Return the (X, Y) coordinate for the center point of the cell that contains the specified text.  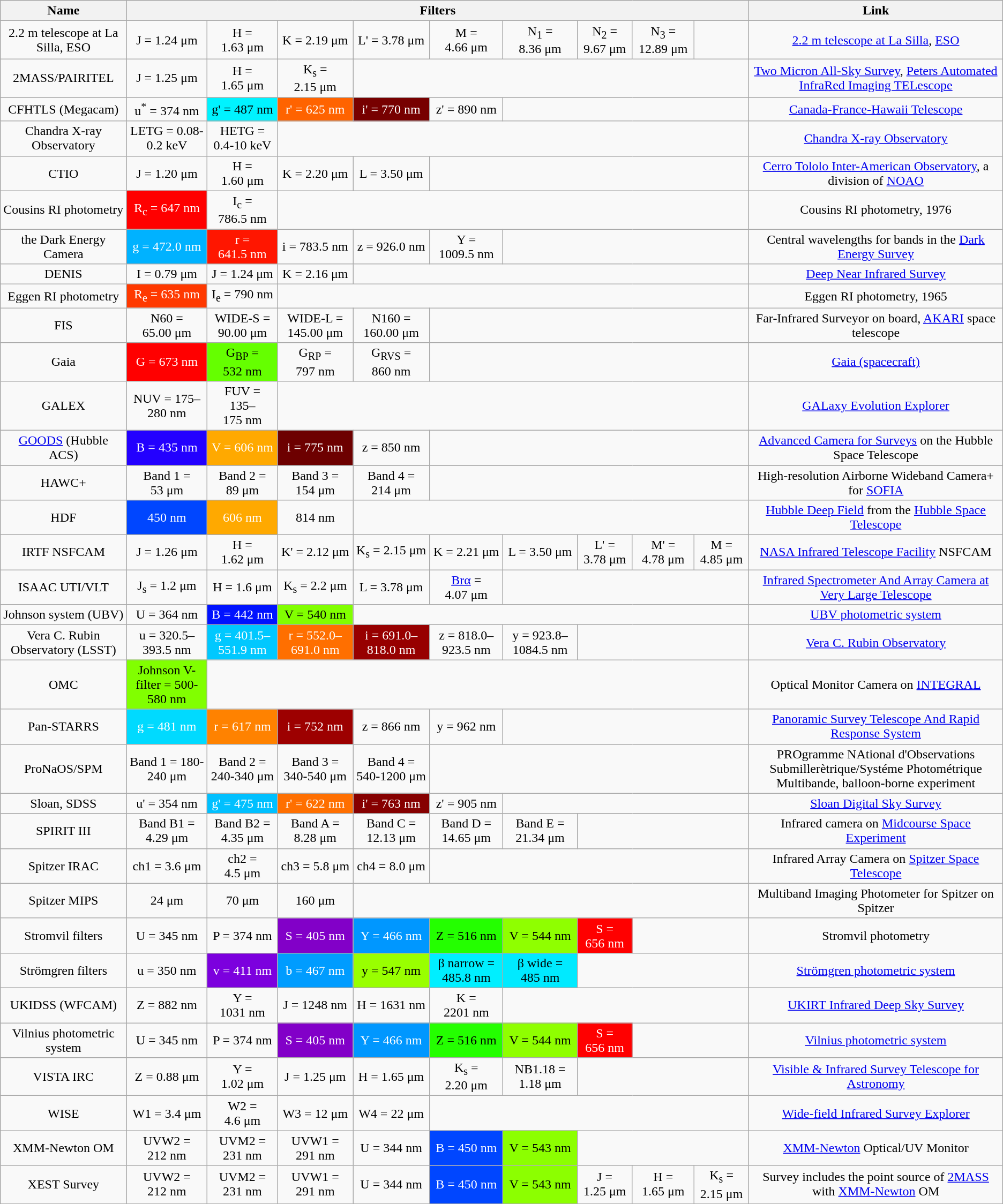
y = 962 nm (466, 726)
GRVS = 860 nm (391, 362)
Infrared Array Camera on Spitzer Space Telescope (875, 866)
IRTF NSFCAM (63, 553)
VISTA IRC (63, 1077)
Optical Monitor Camera on INTEGRAL (875, 684)
z = 926.0 nm (391, 246)
U = 364 nm (167, 615)
M = 4.66 μm (466, 40)
Strömgren filters (63, 970)
WIDE-S = 90.00 μm (242, 326)
Eggen RI photometry, 1965 (875, 296)
Spitzer IRAC (63, 866)
UKIRT Infrared Deep Sky Survey (875, 1005)
K = 2.21 μm (466, 553)
Vera C. Rubin Observatory (875, 643)
ProNaOS/SPM (63, 769)
GRP = 797 nm (315, 362)
NB1.18 = 1.18 μm (540, 1077)
Band 1 = 180-240 μm (167, 769)
H = 1.62 μm (242, 553)
Infrared camera on Midcourse Space Experiment (875, 831)
Sloan Digital Sky Survey (875, 803)
HDF (63, 517)
Spitzer MIPS (63, 901)
K = 2.20 μm (315, 174)
N1 = 8.36 μm (540, 40)
u* = 374 nm (167, 109)
W2 = 4.6 μm (242, 1113)
Band 2 = 240-340 μm (242, 769)
Band A = 8.28 μm (315, 831)
UKIDSS (WFCAM) (63, 1005)
K' = 2.12 μm (315, 553)
N160 = 160.00 μm (391, 326)
Band 3 = 340-540 μm (315, 769)
NUV = 175–280 nm (167, 405)
g = 481 nm (167, 726)
v = 411 nm (242, 970)
I = 0.79 μm (167, 274)
Survey includes the point source of 2MASS with XMM-Newton OM (875, 1185)
2MASS/PAIRITEL (63, 78)
ch3 = 5.8 μm (315, 866)
N2 = 9.67 μm (604, 40)
W3 = 12 μm (315, 1113)
Advanced Camera for Surveys on the Hubble Space Telescope (875, 448)
r = 641.5 nm (242, 246)
W1 = 3.4 μm (167, 1113)
Band C = 12.13 μm (391, 831)
Js = 1.2 μm (167, 587)
GOODS (Hubble ACS) (63, 448)
J = 1.26 μm (167, 553)
Stromvil filters (63, 935)
XEST Survey (63, 1185)
i = 775 nm (315, 448)
z = 866 nm (391, 726)
Gaia (63, 362)
Ie = 790 nm (242, 296)
g' = 475 nm (242, 803)
OMC (63, 684)
Band 4 = 214 μm (391, 483)
Brα = 4.07 μm (466, 587)
Panoramic Survey Telescope And Rapid Response System (875, 726)
CTIO (63, 174)
Z = 882 nm (167, 1005)
Cousins RI photometry, 1976 (875, 210)
K = 2.16 μm (315, 274)
r' = 625 nm (315, 109)
Two Micron All-Sky Survey, Peters Automated InfraRed Imaging TELescope (875, 78)
b = 467 nm (315, 970)
Wide-field Infrared Survey Explorer (875, 1113)
Strömgren photometric system (875, 970)
V = 540 nm (315, 615)
G = 673 nm (167, 362)
Cousins RI photometry (63, 210)
Band 3 = 154 μm (315, 483)
V = 606 nm (242, 448)
g = 401.5–551.9 nm (242, 643)
FIS (63, 326)
24 μm (167, 901)
450 nm (167, 517)
z = 850 nm (391, 448)
the Dark Energy Camera (63, 246)
N60 = 65.00 μm (167, 326)
GALaxy Evolution Explorer (875, 405)
Band D = 14.65 μm (466, 831)
i = 783.5 nm (315, 246)
Far-Infrared Surveyor on board, AKARI space telescope (875, 326)
CFHTLS (Megacam) (63, 109)
NASA Infrared Telescope Facility NSFCAM (875, 553)
LETG = 0.08-0.2 keV (167, 138)
Sloan, SDSS (63, 803)
r = 617 nm (242, 726)
g' = 487 nm (242, 109)
W4 = 22 μm (391, 1113)
Re = 635 nm (167, 296)
Cerro Tololo Inter-American Observatory, a division of NOAO (875, 174)
Stromvil photometry (875, 935)
M' = 4.78 μm (663, 553)
Band 2 = 89 μm (242, 483)
Y = 1031 nm (242, 1005)
XMM-Newton OM (63, 1148)
Canada-France-Hawaii Telescope (875, 109)
L = 3.78 μm (391, 587)
y = 923.8–1084.5 nm (540, 643)
β narrow = 485.8 nm (466, 970)
GBP = 532 nm (242, 362)
Johnson V-filter = 500-580 nm (167, 684)
i' = 770 nm (391, 109)
ch2 = 4.5 μm (242, 866)
GALEX (63, 405)
814 nm (315, 517)
g = 472.0 nm (167, 246)
J = 1248 nm (315, 1005)
SPIRIT III (63, 831)
r = 552.0–691.0 nm (315, 643)
High-resolution Airborne Wideband Camera+ for SOFIA (875, 483)
Filters (438, 11)
Infrared Spectrometer And Array Camera at Very Large Telescope (875, 587)
i = 691.0–818.0 nm (391, 643)
Ks = 2.2 μm (315, 587)
Link (875, 11)
Y = 1.02 μm (242, 1077)
Ic = 786.5 nm (242, 210)
y = 547 nm (391, 970)
XMM-Newton Optical/UV Monitor (875, 1148)
K = 2201 nm (466, 1005)
u = 350 nm (167, 970)
Pan-STARRS (63, 726)
Gaia (spacecraft) (875, 362)
WISE (63, 1113)
160 μm (315, 901)
Johnson system (UBV) (63, 615)
B = 442 nm (242, 615)
z' = 890 nm (466, 109)
Central wavelengths for bands in the Dark Energy Survey (875, 246)
M = 4.85 μm (721, 553)
Band B2 = 4.35 μm (242, 831)
i' = 763 nm (391, 803)
Hubble Deep Field from the Hubble Space Telescope (875, 517)
ISAAC UTI/VLT (63, 587)
606 nm (242, 517)
HAWC+ (63, 483)
HETG = 0.4-10 keV (242, 138)
Band B1 = 4.29 μm (167, 831)
i = 752 nm (315, 726)
Ks = 2.20 μm (466, 1077)
Multiband Imaging Photometer for Spitzer on Spitzer (875, 901)
Eggen RI photometry (63, 296)
WIDE-L = 145.00 μm (315, 326)
Y = 1009.5 nm (466, 246)
DENIS (63, 274)
ch4 = 8.0 μm (391, 866)
H = 1631 nm (391, 1005)
Band 4 = 540-1200 μm (391, 769)
z' = 905 nm (466, 803)
H = 1.60 μm (242, 174)
H = 1.6 μm (242, 587)
Band 1 = 53 μm (167, 483)
Rc = 647 nm (167, 210)
z = 818.0–923.5 nm (466, 643)
FUV = 135–175 nm (242, 405)
Vera C. Rubin Observatory (LSST) (63, 643)
B = 435 nm (167, 448)
β wide = 485 nm (540, 970)
Z = 0.88 μm (167, 1077)
K = 2.19 μm (315, 40)
Band E = 21.34 μm (540, 831)
UBV photometric system (875, 615)
H = 1.63 μm (242, 40)
u = 320.5–393.5 nm (167, 643)
r' = 622 nm (315, 803)
Deep Near Infrared Survey (875, 274)
J = 1.20 μm (167, 174)
PROgramme NAtional d'Observations Submillerètrique/Systéme Photométrique Multibande, balloon-borne experiment (875, 769)
Visible & Infrared Survey Telescope for Astronomy (875, 1077)
N3 = 12.89 μm (663, 40)
ch1 = 3.6 μm (167, 866)
Name (63, 11)
70 μm (242, 901)
u' = 354 nm (167, 803)
